Identify which cell holds the provided text, then report its [X, Y] central coordinate. 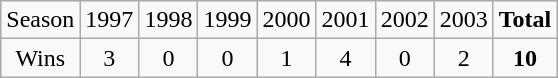
2000 [286, 20]
1999 [228, 20]
10 [525, 58]
4 [346, 58]
Season [40, 20]
2001 [346, 20]
1998 [168, 20]
1997 [110, 20]
3 [110, 58]
Total [525, 20]
1 [286, 58]
2 [464, 58]
2003 [464, 20]
Wins [40, 58]
2002 [404, 20]
